Pinpoint the cell where the given text exists, returning its [x, y] midpoint coordinate. 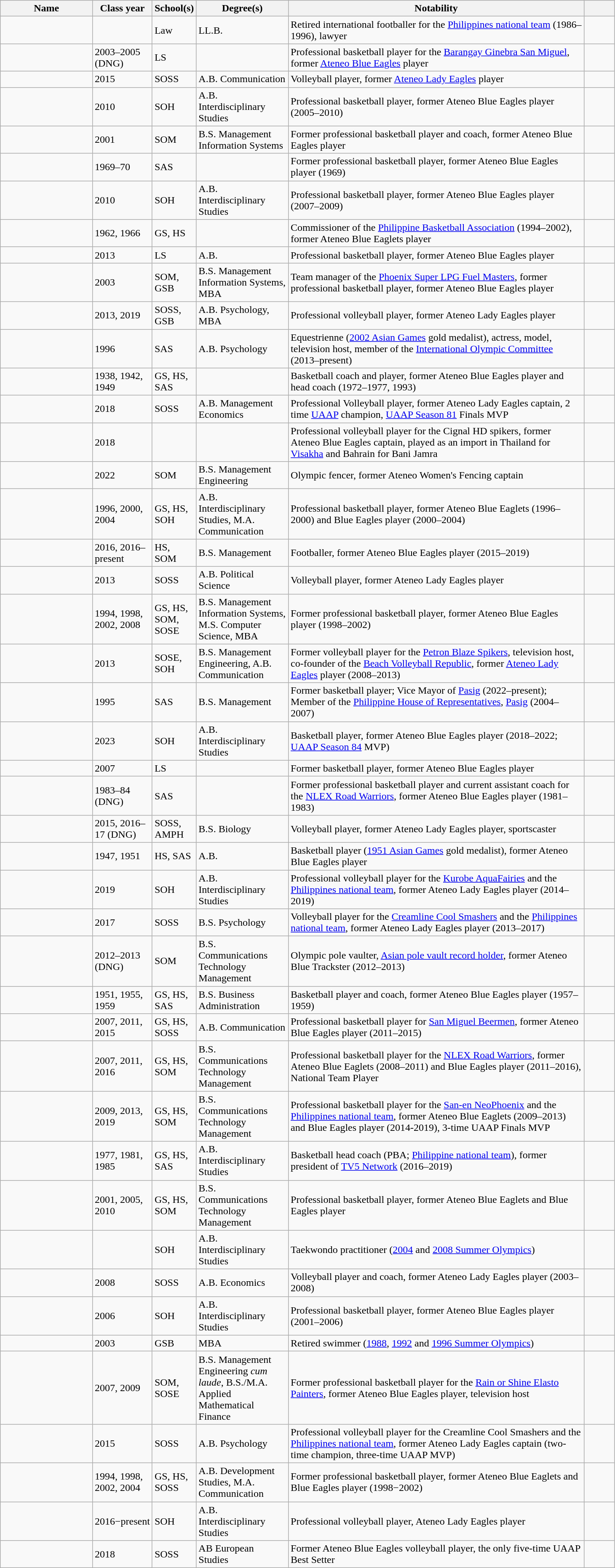
B.S. Psychology [243, 922]
Basketball player and coach, former Ateneo Blue Eagles player (1957–1959) [436, 1000]
2016, 2016–present [122, 553]
1996, 2000, 2004 [122, 514]
Professional volleyball player for the Kurobe AquaFairies and the Philippines national team, former Ateneo Lady Eagles player (2014–2019) [436, 890]
Volleyball player for the Creamline Cool Smashers and the Philippines national team, former Ateneo Lady Eagles player (2013–2017) [436, 922]
2007, 2011, 2016 [122, 1066]
1938, 1942, 1949 [122, 382]
B.S. Biology [243, 829]
Team manager of the Phoenix Super LPG Fuel Masters, former professional basketball player, former Ateneo Blue Eagles player [436, 282]
1962, 1966 [122, 233]
2013, 2019 [122, 315]
1969–70 [122, 167]
B.S. Management Information Systems, M.S. Computer Science, MBA [243, 619]
A.B. Management Economics [243, 409]
Former professional basketball player and coach, former Ateneo Blue Eagles player [436, 140]
2019 [122, 890]
Class year [122, 8]
1951, 1955, 1959 [122, 1000]
2001 [122, 140]
1994, 1998, 2002, 2004 [122, 1482]
SOSS, GSB [174, 315]
B.S. Management Engineering cum laude, B.S./M.A. Applied Mathematical Finance [243, 1387]
Basketball player, former Ateneo Blue Eagles player (2018–2022; UAAP Season 84 MVP) [436, 741]
Basketball coach and player, former Ateneo Blue Eagles player and head coach (1972–1977, 1993) [436, 382]
GS, HS, SOH [174, 514]
B.S. Management Information Systems [243, 140]
Former basketball player, former Ateneo Blue Eagles player [436, 768]
LL.B. [243, 30]
HS, SAS [174, 856]
Professional basketball player, former Ateneo Blue Eagles player (2001–2006) [436, 1316]
Professional basketball player for San Miguel Beermen, former Ateneo Blue Eagles player (2011–2015) [436, 1028]
2015, 2016–17 (DNG) [122, 829]
SOM, GSB [174, 282]
GS, HS [174, 233]
B.S. Business Administration [243, 1000]
Law [174, 30]
Degree(s) [243, 8]
2007 [122, 768]
B.S. Management Engineering [243, 475]
1977, 1981, 1985 [122, 1161]
HS, SOM [174, 553]
Former basketball player; Vice Mayor of Pasig (2022–present); Member of the Philippine House of Representatives, Pasig (2004–2007) [436, 702]
Former professional basketball player, former Ateneo Blue Eagles player (1969) [436, 167]
Professional basketball player for the Barangay Ginebra San Miguel, former Ateneo Blue Eagles player [436, 57]
2007, 2009 [122, 1387]
Former Ateneo Blue Eagles volleyball player, the only five-time UAAP Best Setter [436, 1554]
2022 [122, 475]
2009, 2013, 2019 [122, 1116]
GSB [174, 1343]
Former professional basketball player, former Ateneo Blue Eagles player (1998–2002) [436, 619]
Former professional basketball player and current assistant coach for the NLEX Road Warriors, former Ateneo Blue Eagles player (1981–1983) [436, 796]
Equestrienne (2002 Asian Games gold medalist), actress, model, television host, member of the International Olympic Committee (2013–present) [436, 349]
Commissioner of the Philippine Basketball Association (1994–2002), former Ateneo Blue Eaglets player [436, 233]
2023 [122, 741]
A.B. Interdisciplinary Studies, M.A. Communication [243, 514]
2001, 2005, 2010 [122, 1205]
B.S. Management Information Systems, MBA [243, 282]
Professional volleyball player, Ateneo Lady Eagles player [436, 1521]
Professional volleyball player, former Ateneo Lady Eagles player [436, 315]
SOSS, AMPH [174, 829]
Professional Volleyball player, former Ateneo Lady Eagles captain, 2 time UAAP champion, UAAP Season 81 Finals MVP [436, 409]
2017 [122, 922]
2008 [122, 1283]
2007, 2011, 2015 [122, 1028]
Basketball player (1951 Asian Games gold medalist), former Ateneo Blue Eagles player [436, 856]
1994, 1998, 2002, 2008 [122, 619]
2006 [122, 1316]
2016−present [122, 1521]
A.B. Development Studies, M.A. Communication [243, 1482]
A.B. Psychology, MBA [243, 315]
Professional basketball player, former Ateneo Blue Eagles player [436, 255]
Volleyball player and coach, former Ateneo Lady Eagles player (2003–2008) [436, 1283]
Retired international footballer for the Philippines national team (1986–1996), lawyer [436, 30]
Olympic fencer, former Ateneo Women's Fencing captain [436, 475]
Basketball head coach (PBA; Philippine national team), former president of TV5 Network (2016–2019) [436, 1161]
Notability [436, 8]
B.S. Management Engineering, A.B. Communication [243, 663]
Professional basketball player, former Ateneo Blue Eaglets (1996–2000) and Blue Eagles player (2000–2004) [436, 514]
Professional basketball player, former Ateneo Blue Eagles player (2005–2010) [436, 107]
1983–84 (DNG) [122, 796]
Former professional basketball player, former Ateneo Blue Eaglets and Blue Eagles player (1998−2002) [436, 1482]
2012–2013 (DNG) [122, 961]
1996 [122, 349]
1995 [122, 702]
Name [46, 8]
1947, 1951 [122, 856]
Former professional basketball player for the Rain or Shine Elasto Painters, former Ateneo Blue Eagles player, television host [436, 1387]
Footballer, former Ateneo Blue Eagles player (2015–2019) [436, 553]
Professional basketball player, former Ateneo Blue Eaglets and Blue Eagles player [436, 1205]
Retired swimmer (1988, 1992 and 1996 Summer Olympics) [436, 1343]
AB European Studies [243, 1554]
SOM, SOSE [174, 1387]
Olympic pole vaulter, Asian pole vault record holder, former Ateneo Blue Trackster (2012–2013) [436, 961]
GS, HS, SOM, SOSE [174, 619]
SOSE, SOH [174, 663]
Professional basketball player, former Ateneo Blue Eagles player (2007–2009) [436, 200]
A.B. Political Science [243, 580]
Taekwondo practitioner (2004 and 2008 Summer Olympics) [436, 1250]
2003–2005 (DNG) [122, 57]
A.B. Economics [243, 1283]
School(s) [174, 8]
MBA [243, 1343]
Volleyball player, former Ateneo Lady Eagles player, sportscaster [436, 829]
